Determine the (X, Y) coordinate at the center of the cell enclosing the given text.  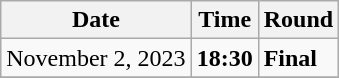
Time (224, 20)
18:30 (224, 58)
Date (96, 20)
Round (298, 20)
November 2, 2023 (96, 58)
Final (298, 58)
